Return [X, Y] of the center of cell containing provided text 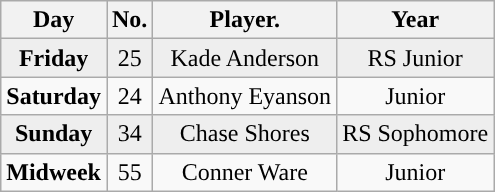
Conner Ware [245, 172]
Anthony Eyanson [245, 96]
RS Sophomore [416, 134]
24 [129, 96]
No. [129, 20]
Chase Shores [245, 134]
25 [129, 58]
Player. [245, 20]
Year [416, 20]
Midweek [54, 172]
RS Junior [416, 58]
Day [54, 20]
Friday [54, 58]
Saturday [54, 96]
55 [129, 172]
34 [129, 134]
Sunday [54, 134]
Kade Anderson [245, 58]
